Return [x, y] of the center of cell containing provided text 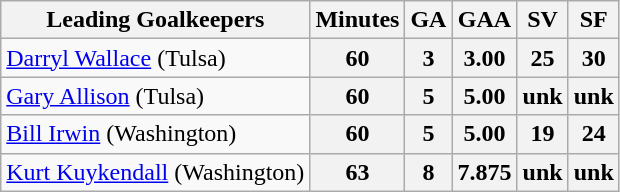
GA [428, 20]
24 [594, 134]
Bill Irwin (Washington) [156, 134]
7.875 [484, 172]
3.00 [484, 58]
SV [542, 20]
Leading Goalkeepers [156, 20]
Minutes [358, 20]
Darryl Wallace (Tulsa) [156, 58]
25 [542, 58]
Kurt Kuykendall (Washington) [156, 172]
Gary Allison (Tulsa) [156, 96]
63 [358, 172]
30 [594, 58]
19 [542, 134]
SF [594, 20]
3 [428, 58]
8 [428, 172]
GAA [484, 20]
